Extract the (x, y) coordinate from the center of the cell holding the provided text.  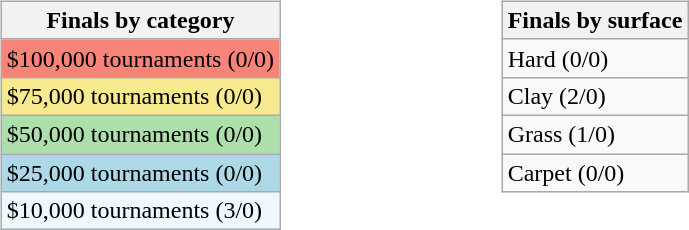
Finals by surface (595, 20)
Carpet (0/0) (595, 173)
$75,000 tournaments (0/0) (140, 96)
Grass (1/0) (595, 134)
Finals by category (140, 20)
Clay (2/0) (595, 96)
Hard (0/0) (595, 58)
$10,000 tournaments (3/0) (140, 211)
$50,000 tournaments (0/0) (140, 134)
$100,000 tournaments (0/0) (140, 58)
$25,000 tournaments (0/0) (140, 173)
